Return (X, Y) of the center of cell containing provided text 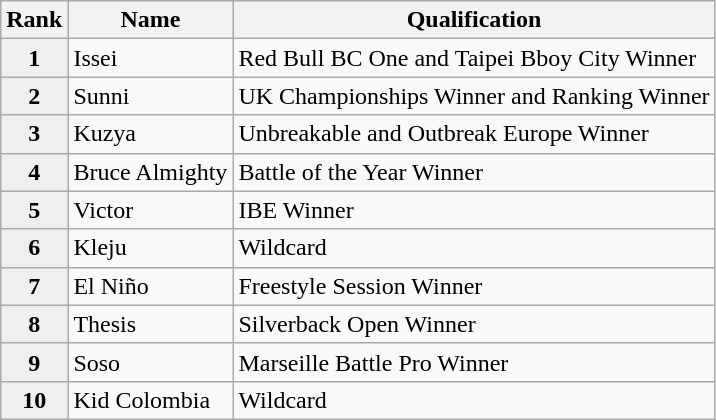
Silverback Open Winner (474, 324)
Rank (34, 20)
Victor (150, 210)
9 (34, 362)
4 (34, 172)
10 (34, 400)
El Niño (150, 286)
Issei (150, 58)
Bruce Almighty (150, 172)
Name (150, 20)
UK Championships Winner and Ranking Winner (474, 96)
Unbreakable and Outbreak Europe Winner (474, 134)
Kuzya (150, 134)
IBE Winner (474, 210)
Qualification (474, 20)
Battle of the Year Winner (474, 172)
6 (34, 248)
Kleju (150, 248)
Freestyle Session Winner (474, 286)
8 (34, 324)
3 (34, 134)
Thesis (150, 324)
2 (34, 96)
Sunni (150, 96)
1 (34, 58)
Red Bull BC One and Taipei Bboy City Winner (474, 58)
Soso (150, 362)
5 (34, 210)
Marseille Battle Pro Winner (474, 362)
Kid Colombia (150, 400)
7 (34, 286)
